Output the [x, y] coordinate of the center of the cell containing the given text.  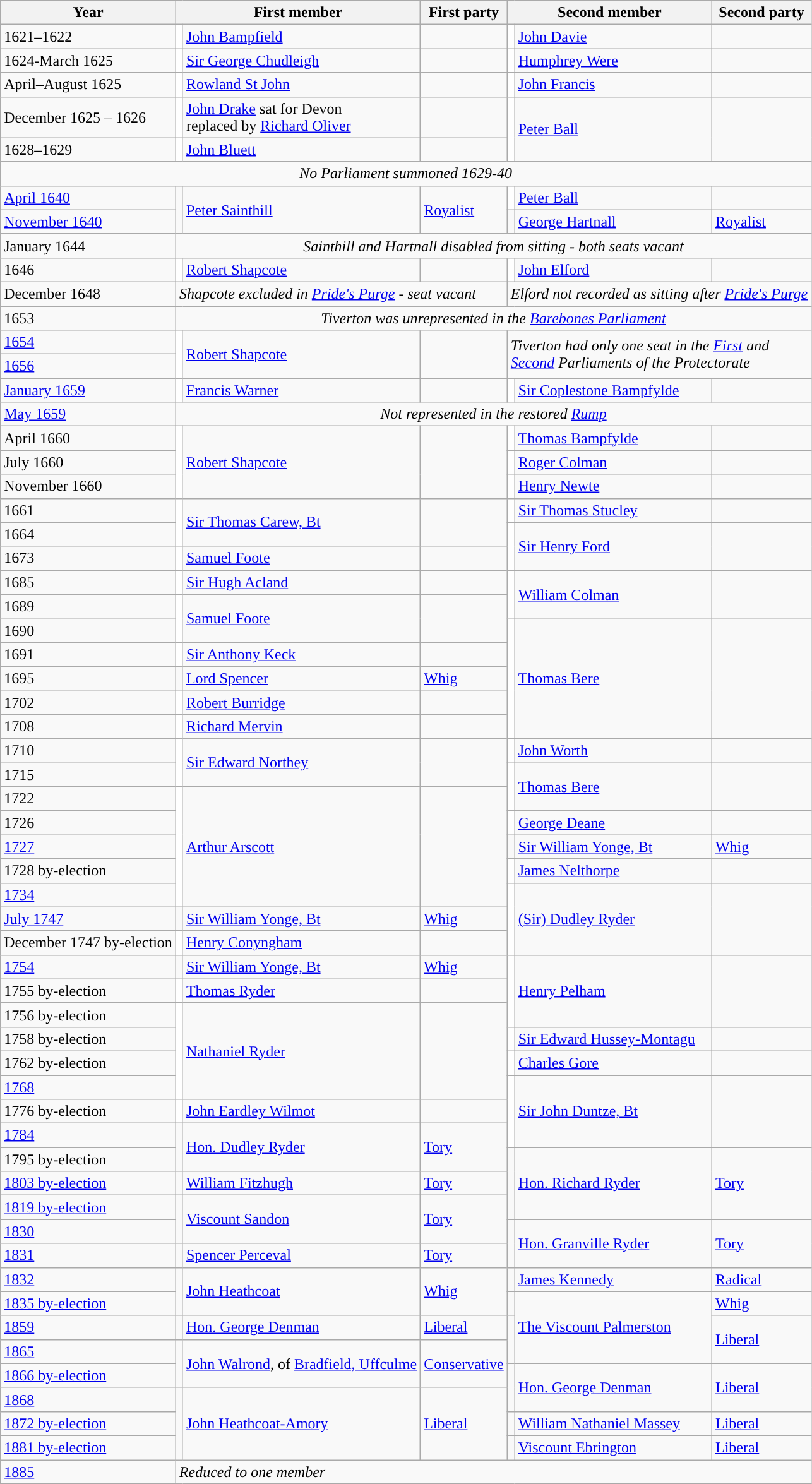
1784 [88, 1135]
Francis Warner [301, 390]
John Elford [613, 270]
John Davie [613, 37]
Spencer Perceval [301, 1255]
John Bampfield [301, 37]
1755 by-election [88, 991]
1831 [88, 1255]
Elford not recorded as sitting after Pride's Purge [659, 294]
Sainthill and Hartnall disabled from sitting - both seats vacant [493, 246]
1734 [88, 895]
1885 [88, 1472]
Reduced to one member [493, 1472]
John Worth [613, 751]
(Sir) Dudley Ryder [613, 919]
1819 by-election [88, 1207]
1762 by-election [88, 1063]
July 1747 [88, 919]
1830 [88, 1231]
December 1625 – 1626 [88, 117]
John Francis [613, 85]
Radical [761, 1279]
Tiverton had only one seat in the First and Second Parliaments of the Protectorate [659, 354]
January 1659 [88, 390]
Peter Sainthill [301, 210]
1866 by-election [88, 1375]
John Drake sat for Devon replaced by Richard Oliver [301, 117]
John Walrond, of Bradfield, Uffculme [301, 1363]
1756 by-election [88, 1015]
1795 by-election [88, 1159]
1664 [88, 534]
Sir John Duntze, Bt [613, 1111]
December 1648 [88, 294]
Roger Colman [613, 462]
1621–1622 [88, 37]
1803 by-election [88, 1183]
1872 by-election [88, 1423]
1768 [88, 1087]
1661 [88, 510]
April 1640 [88, 198]
John Eardley Wilmot [301, 1111]
Sir Edward Northey [301, 763]
Conservative [464, 1363]
William Colman [613, 594]
May 1659 [88, 414]
Robert Burridge [301, 703]
1715 [88, 775]
1726 [88, 823]
1728 by-election [88, 871]
1859 [88, 1327]
January 1644 [88, 246]
1653 [88, 318]
1691 [88, 654]
Thomas Ryder [301, 991]
Shapcote excluded in Pride's Purge - seat vacant [341, 294]
Sir Anthony Keck [301, 654]
1710 [88, 751]
Arthur Arscott [301, 847]
Sir Hugh Acland [301, 582]
1754 [88, 967]
Second member [609, 13]
Rowland St John [301, 85]
1654 [88, 342]
Sir George Chudleigh [301, 61]
1881 by-election [88, 1447]
Henry Newte [613, 486]
1776 by-election [88, 1111]
John Heathcoat [301, 1291]
Year [88, 13]
Thomas Bampfylde [613, 438]
1868 [88, 1399]
George Hartnall [613, 222]
Sir Henry Ford [613, 546]
1835 by-election [88, 1303]
November 1660 [88, 486]
Lord Spencer [301, 678]
George Deane [613, 823]
Henry Conyngham [301, 943]
July 1660 [88, 462]
Viscount Sandon [301, 1219]
John Heathcoat-Amory [301, 1423]
1722 [88, 799]
November 1640 [88, 222]
April–August 1625 [88, 85]
1646 [88, 270]
1685 [88, 582]
1702 [88, 703]
James Nelthorpe [613, 871]
1758 by-election [88, 1039]
1673 [88, 558]
Humphrey Were [613, 61]
First party [464, 13]
The Viscount Palmerston [613, 1327]
Tiverton was unrepresented in the Barebones Parliament [493, 318]
1865 [88, 1351]
Hon. Granville Ryder [613, 1243]
1695 [88, 678]
William Nathaniel Massey [613, 1423]
1624-March 1625 [88, 61]
1832 [88, 1279]
Hon. Dudley Ryder [301, 1147]
1708 [88, 727]
1689 [88, 606]
Charles Gore [613, 1063]
1727 [88, 847]
April 1660 [88, 438]
William Fitzhugh [301, 1183]
1656 [88, 366]
First member [298, 13]
No Parliament summoned 1629-40 [406, 174]
Viscount Ebrington [613, 1447]
December 1747 by-election [88, 943]
Sir Edward Hussey-Montagu [613, 1039]
Sir Coplestone Bampfylde [613, 390]
Sir Thomas Stucley [613, 510]
Not represented in the restored Rump [493, 414]
Richard Mervin [301, 727]
1690 [88, 630]
John Bluett [301, 150]
Hon. Richard Ryder [613, 1183]
James Kennedy [613, 1279]
Second party [761, 13]
Nathaniel Ryder [301, 1051]
1628–1629 [88, 150]
Henry Pelham [613, 991]
Sir Thomas Carew, Bt [301, 522]
